Output the [X, Y] coordinate of the center of the cell containing the given text.  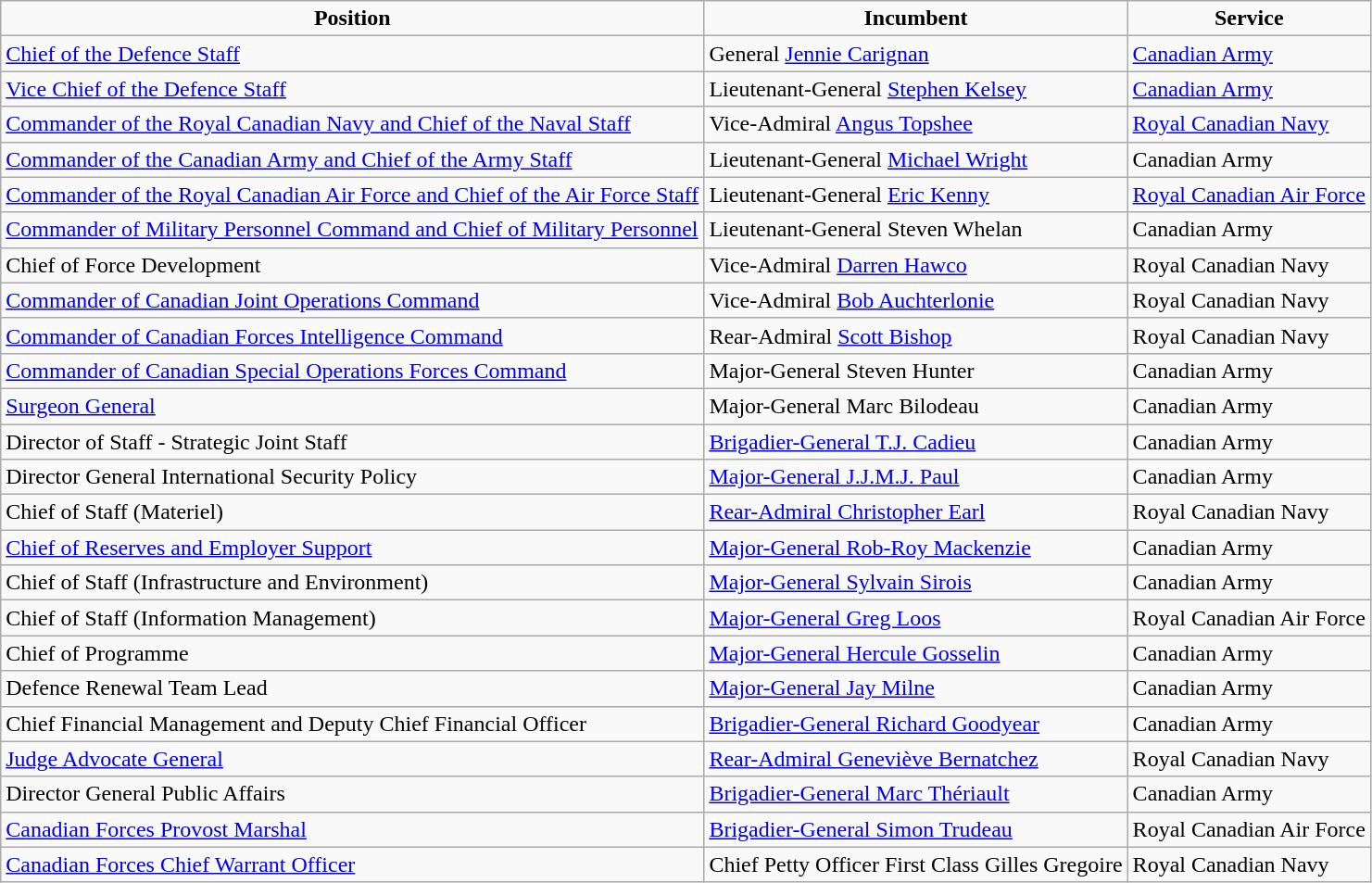
Vice-Admiral Darren Hawco [915, 265]
Major-General Greg Loos [915, 618]
Lieutenant-General Steven Whelan [915, 230]
Service [1249, 19]
Chief of Staff (Infrastructure and Environment) [352, 583]
Commander of Canadian Forces Intelligence Command [352, 335]
Vice-Admiral Angus Topshee [915, 124]
Commander of the Canadian Army and Chief of the Army Staff [352, 159]
General Jennie Carignan [915, 54]
Chief Financial Management and Deputy Chief Financial Officer [352, 724]
Rear-Admiral Geneviève Bernatchez [915, 759]
Canadian Forces Chief Warrant Officer [352, 864]
Surgeon General [352, 406]
Director General International Security Policy [352, 477]
Chief of Staff (Information Management) [352, 618]
Major-General Marc Bilodeau [915, 406]
Major-General J.J.M.J. Paul [915, 477]
Lieutenant-General Eric Kenny [915, 195]
Brigadier-General Richard Goodyear [915, 724]
Vice-Admiral Bob Auchterlonie [915, 300]
Incumbent [915, 19]
Commander of the Royal Canadian Air Force and Chief of the Air Force Staff [352, 195]
Commander of Canadian Joint Operations Command [352, 300]
Chief of Staff (Materiel) [352, 512]
Director General Public Affairs [352, 794]
Lieutenant-General Stephen Kelsey [915, 89]
Major-General Sylvain Sirois [915, 583]
Director of Staff - Strategic Joint Staff [352, 442]
Brigadier-General Marc Thériault [915, 794]
Chief of the Defence Staff [352, 54]
Commander of the Royal Canadian Navy and Chief of the Naval Staff [352, 124]
Chief of Reserves and Employer Support [352, 548]
Vice Chief of the Defence Staff [352, 89]
Chief of Force Development [352, 265]
Position [352, 19]
Commander of Military Personnel Command and Chief of Military Personnel [352, 230]
Judge Advocate General [352, 759]
Major-General Jay Milne [915, 688]
Brigadier-General Simon Trudeau [915, 829]
Major-General Hercule Gosselin [915, 653]
Defence Renewal Team Lead [352, 688]
Rear-Admiral Scott Bishop [915, 335]
Major-General Rob-Roy Mackenzie [915, 548]
Chief of Programme [352, 653]
Canadian Forces Provost Marshal [352, 829]
Chief Petty Officer First Class Gilles Gregoire [915, 864]
Commander of Canadian Special Operations Forces Command [352, 371]
Lieutenant-General Michael Wright [915, 159]
Rear-Admiral Christopher Earl [915, 512]
Major-General Steven Hunter [915, 371]
Brigadier-General T.J. Cadieu [915, 442]
